Provide the (X, Y) coordinate of the cell's center where the given text is located.  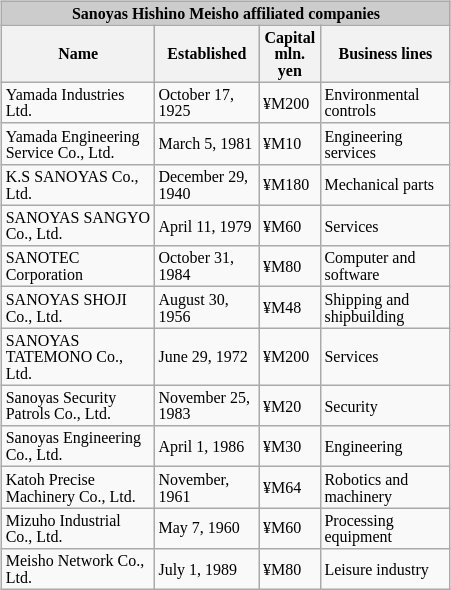
Environmental controls (385, 102)
Security (385, 406)
Engineering (385, 446)
July 1, 1989 (208, 570)
May 7, 1960 (208, 528)
Yamada Engineering Service Co., Ltd. (78, 144)
¥M48 (290, 308)
Robotics and machinery (385, 488)
Capitalmln. yen (290, 54)
Mizuho Industrial Co., Ltd. (78, 528)
Shipping and shipbuilding (385, 308)
April 11, 1979 (208, 226)
Business lines (385, 54)
¥M64 (290, 488)
Name (78, 54)
Computer and software (385, 266)
March 5, 1981 (208, 144)
Established (208, 54)
Mechanical parts (385, 184)
SANOYAS TATEMONO Co., Ltd. (78, 356)
December 29, 1940 (208, 184)
October 17, 1925 (208, 102)
November 25, 1983 (208, 406)
¥M10 (290, 144)
June 29, 1972 (208, 356)
Sanoyas Engineering Co., Ltd. (78, 446)
¥M180 (290, 184)
Processing equipment (385, 528)
Yamada Industries Ltd. (78, 102)
K.S SANOYAS Co., Ltd. (78, 184)
¥M30 (290, 446)
Sanoyas Security Patrols Co., Ltd. (78, 406)
SANOTEC Corporation (78, 266)
SANOYAS SHOJI Co., Ltd. (78, 308)
¥M20 (290, 406)
Meisho Network Co., Ltd. (78, 570)
Katoh Precise Machinery Co., Ltd. (78, 488)
November, 1961 (208, 488)
April 1, 1986 (208, 446)
Engineering services (385, 144)
October 31, 1984 (208, 266)
Leisure industry (385, 570)
August 30, 1956 (208, 308)
SANOYAS SANGYO Co., Ltd. (78, 226)
Sanoyas Hishino Meisho affiliated companies (226, 13)
